Locate the cell with the specified text and output its (x, y) center coordinate. 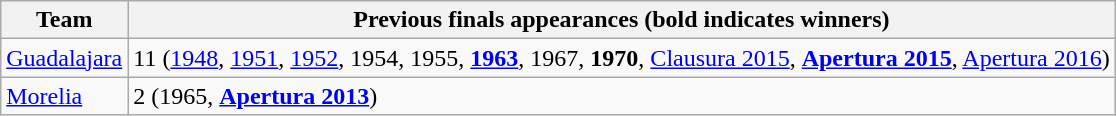
Morelia (64, 96)
Team (64, 20)
Guadalajara (64, 58)
2 (1965, Apertura 2013) (622, 96)
Previous finals appearances (bold indicates winners) (622, 20)
11 (1948, 1951, 1952, 1954, 1955, 1963, 1967, 1970, Clausura 2015, Apertura 2015, Apertura 2016) (622, 58)
